Find where the given text appears and provide that cell's center as [X, Y] coordinate. 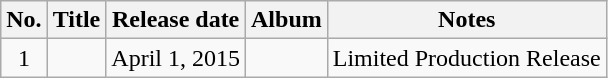
Album [287, 20]
Notes [466, 20]
Limited Production Release [466, 58]
Release date [176, 20]
April 1, 2015 [176, 58]
1 [24, 58]
No. [24, 20]
Title [76, 20]
